Capture the cell that displays the provided text and extract its [X, Y] central coordinate. 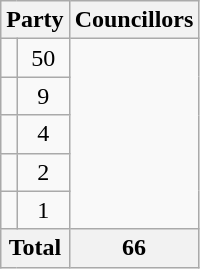
2 [43, 172]
4 [43, 134]
1 [43, 210]
Party [35, 20]
Total [35, 248]
66 [134, 248]
50 [43, 58]
Councillors [134, 20]
9 [43, 96]
